Search for the cell housing the specified text and yield its [x, y] center coordinate. 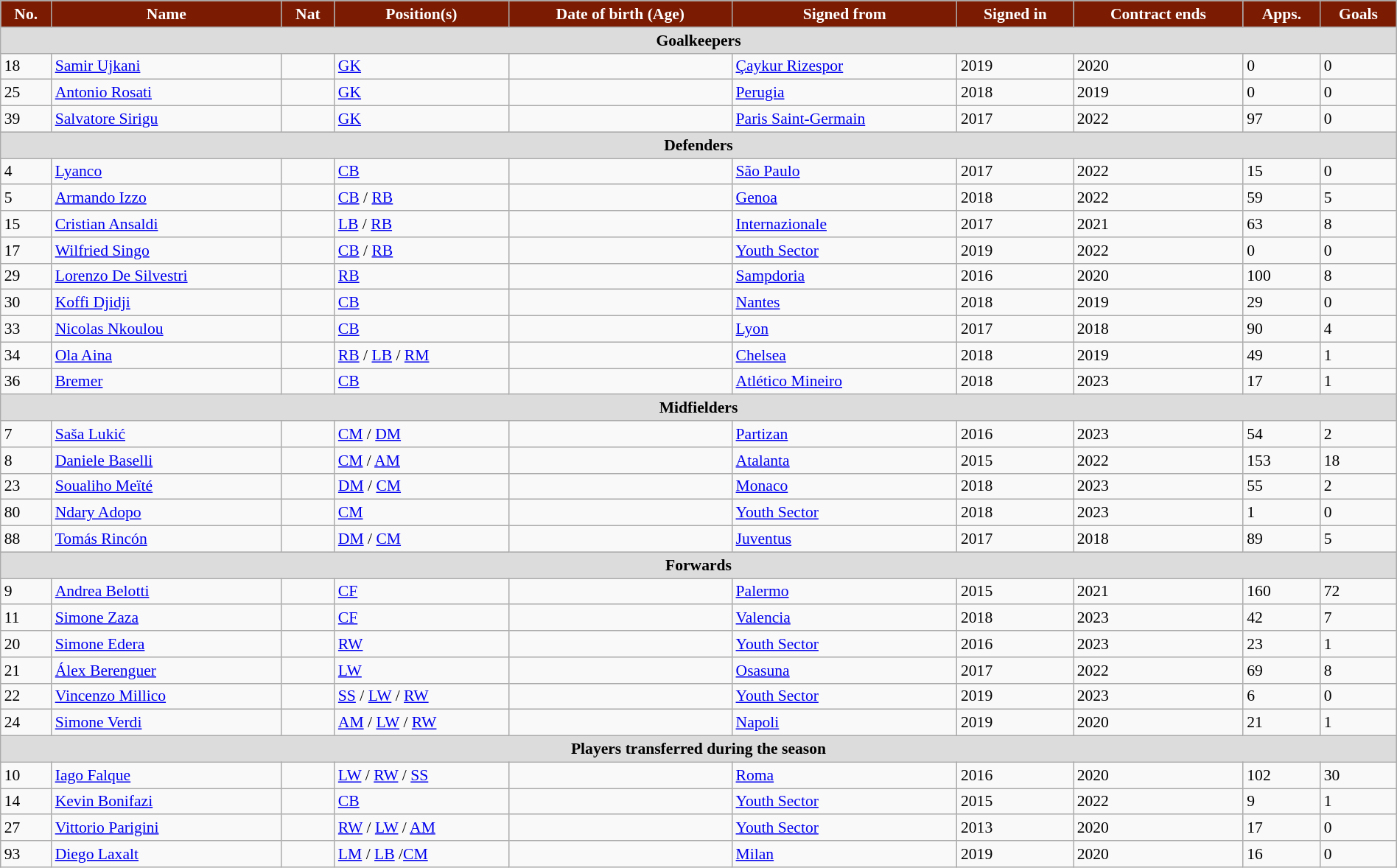
55 [1281, 486]
39 [27, 119]
97 [1281, 119]
LW / RW / SS [421, 775]
Forwards [698, 565]
Juventus [844, 539]
Roma [844, 775]
27 [27, 828]
22 [27, 696]
Genoa [844, 198]
Soualiho Meïté [167, 486]
Bremer [167, 382]
42 [1281, 618]
CM / DM [421, 434]
33 [27, 329]
Palermo [844, 592]
88 [27, 539]
RB / LB / RM [421, 355]
34 [27, 355]
Iago Falque [167, 775]
Monaco [844, 486]
LM / LB /CM [421, 854]
Atlético Mineiro [844, 382]
Álex Berenguer [167, 671]
36 [27, 382]
RB [421, 276]
Vincenzo Millico [167, 696]
Antonio Rosati [167, 93]
Signed from [844, 14]
Valencia [844, 618]
Position(s) [421, 14]
CM [421, 513]
Nicolas Nkoulou [167, 329]
RW / LW / AM [421, 828]
Tomás Rincón [167, 539]
Wilfried Singo [167, 251]
Cristian Ansaldi [167, 224]
Salvatore Sirigu [167, 119]
Diego Laxalt [167, 854]
Goals [1359, 14]
Vittorio Parigini [167, 828]
102 [1281, 775]
LW [421, 671]
AM / LW / RW [421, 723]
16 [1281, 854]
49 [1281, 355]
90 [1281, 329]
24 [27, 723]
Saša Lukić [167, 434]
11 [27, 618]
Partizan [844, 434]
Samir Ujkani [167, 66]
Name [167, 14]
Internazionale [844, 224]
RW [421, 644]
69 [1281, 671]
LB / RB [421, 224]
Apps. [1281, 14]
20 [27, 644]
89 [1281, 539]
Çaykur Rizespor [844, 66]
Osasuna [844, 671]
Contract ends [1158, 14]
Perugia [844, 93]
63 [1281, 224]
SS / LW / RW [421, 696]
Chelsea [844, 355]
Nat [308, 14]
Players transferred during the season [698, 749]
Lyon [844, 329]
14 [27, 802]
160 [1281, 592]
Koffi Djidji [167, 303]
CM / AM [421, 461]
Kevin Bonifazi [167, 802]
80 [27, 513]
59 [1281, 198]
Paris Saint-Germain [844, 119]
72 [1359, 592]
Date of birth (Age) [620, 14]
Sampdoria [844, 276]
No. [27, 14]
Defenders [698, 145]
100 [1281, 276]
Lyanco [167, 172]
Atalanta [844, 461]
Lorenzo De Silvestri [167, 276]
Midfielders [698, 408]
Ola Aina [167, 355]
Simone Zaza [167, 618]
Ndary Adopo [167, 513]
Nantes [844, 303]
2013 [1015, 828]
Daniele Baselli [167, 461]
Milan [844, 854]
Simone Edera [167, 644]
Signed in [1015, 14]
6 [1281, 696]
54 [1281, 434]
153 [1281, 461]
Napoli [844, 723]
25 [27, 93]
Simone Verdi [167, 723]
Andrea Belotti [167, 592]
10 [27, 775]
Armando Izzo [167, 198]
Goalkeepers [698, 41]
93 [27, 854]
São Paulo [844, 172]
